Return [x, y] of the center of cell containing provided text 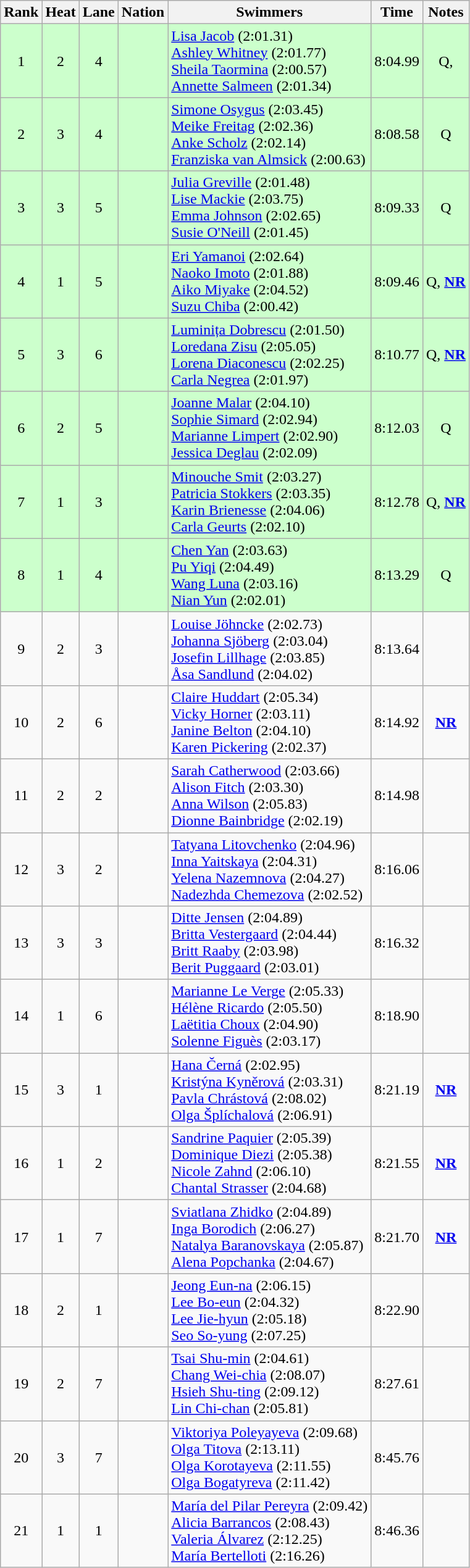
10 [21, 722]
8:46.36 [397, 1531]
Heat [61, 12]
Marianne Le Verge (2:05.33)Hélène Ricardo (2:05.50)Laëtitia Choux (2:04.90)Solenne Figuès (2:03.17) [269, 1016]
Hana Černá (2:02.95)Kristýna Kyněrová (2:03.31)Pavla Chrástová (2:08.02)Olga Šplíchalová (2:06.91) [269, 1090]
11 [21, 795]
Sarah Catherwood (2:03.66)Alison Fitch (2:03.30)Anna Wilson (2:05.83)Dionne Bainbridge (2:02.19) [269, 795]
Claire Huddart (2:05.34)Vicky Horner (2:03.11)Janine Belton (2:04.10)Karen Pickering (2:02.37) [269, 722]
19 [21, 1384]
Joanne Malar (2:04.10)Sophie Simard (2:02.94)Marianne Limpert (2:02.90)Jessica Deglau (2:02.09) [269, 428]
18 [21, 1310]
8:09.46 [397, 281]
Julia Greville (2:01.48)Lise Mackie (2:03.75)Emma Johnson (2:02.65)Susie O'Neill (2:01.45) [269, 207]
Jeong Eun-na (2:06.15)Lee Bo-eun (2:04.32)Lee Jie-hyun (2:05.18)Seo So-yung (2:07.25) [269, 1310]
21 [21, 1531]
Chen Yan (2:03.63)Pu Yiqi (2:04.49)Wang Luna (2:03.16)Nian Yun (2:02.01) [269, 575]
8:09.33 [397, 207]
Louise Jöhncke (2:02.73)Johanna Sjöberg (2:03.04)Josefin Lillhage (2:03.85)Åsa Sandlund (2:04.02) [269, 648]
Notes [446, 12]
8:22.90 [397, 1310]
8:45.76 [397, 1457]
8:27.61 [397, 1384]
Swimmers [269, 12]
Ditte Jensen (2:04.89)Britta Vestergaard (2:04.44)Britt Raaby (2:03.98)Berit Puggaard (2:03.01) [269, 943]
Time [397, 12]
Simone Osygus (2:03.45)Meike Freitag (2:02.36)Anke Scholz (2:02.14)Franziska van Almsick (2:00.63) [269, 135]
Viktoriya Poleyayeva (2:09.68)Olga Titova (2:13.11)Olga Korotayeva (2:11.55)Olga Bogatyreva (2:11.42) [269, 1457]
María del Pilar Pereyra (2:09.42)Alicia Barrancos (2:08.43)Valeria Álvarez (2:12.25)María Bertelloti (2:16.26) [269, 1531]
8:21.55 [397, 1163]
Tatyana Litovchenko (2:04.96)Inna Yaitskaya (2:04.31)Yelena Nazemnova (2:04.27)Nadezhda Chemezova (2:02.52) [269, 869]
20 [21, 1457]
8:12.03 [397, 428]
Luminița Dobrescu (2:01.50)Loredana Zisu (2:05.05)Lorena Diaconescu (2:02.25)Carla Negrea (2:01.97) [269, 354]
14 [21, 1016]
Tsai Shu-min (2:04.61)Chang Wei-chia (2:08.07)Hsieh Shu-ting (2:09.12)Lin Chi-chan (2:05.81) [269, 1384]
8:16.32 [397, 943]
8:10.77 [397, 354]
Rank [21, 12]
Minouche Smit (2:03.27)Patricia Stokkers (2:03.35)Karin Brienesse (2:04.06)Carla Geurts (2:02.10) [269, 501]
8:08.58 [397, 135]
8:18.90 [397, 1016]
Sandrine Paquier (2:05.39)Dominique Diezi (2:05.38)Nicole Zahnd (2:06.10)Chantal Strasser (2:04.68) [269, 1163]
9 [21, 648]
Q, [446, 60]
Nation [143, 12]
15 [21, 1090]
13 [21, 943]
8:21.70 [397, 1237]
8:12.78 [397, 501]
8:14.98 [397, 795]
8:21.19 [397, 1090]
16 [21, 1163]
17 [21, 1237]
8 [21, 575]
Lisa Jacob (2:01.31)Ashley Whitney (2:01.77)Sheila Taormina (2:00.57)Annette Salmeen (2:01.34) [269, 60]
Lane [99, 12]
8:14.92 [397, 722]
12 [21, 869]
8:13.64 [397, 648]
8:04.99 [397, 60]
Sviatlana Zhidko (2:04.89)Inga Borodich (2:06.27)Natalya Baranovskaya (2:05.87)Alena Popchanka (2:04.67) [269, 1237]
8:16.06 [397, 869]
8:13.29 [397, 575]
Eri Yamanoi (2:02.64)Naoko Imoto (2:01.88)Aiko Miyake (2:04.52)Suzu Chiba (2:00.42) [269, 281]
